Find where the given text appears and provide that cell's center as (X, Y) coordinate. 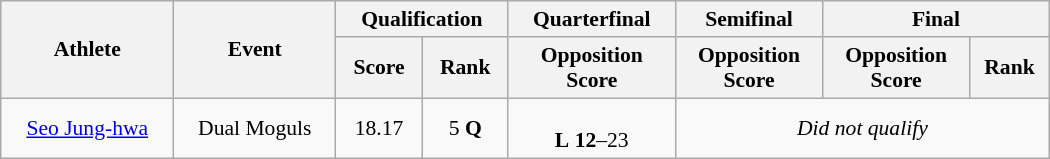
5 Q (465, 128)
Qualification (422, 19)
18.17 (380, 128)
Seo Jung-hwa (88, 128)
Quarterfinal (592, 19)
Did not qualify (862, 128)
Dual Moguls (255, 128)
Athlete (88, 50)
Semifinal (748, 19)
Score (380, 68)
L 12–23 (592, 128)
Final (936, 19)
Event (255, 50)
